Determine the [x, y] coordinate at the center of the cell enclosing the given text.  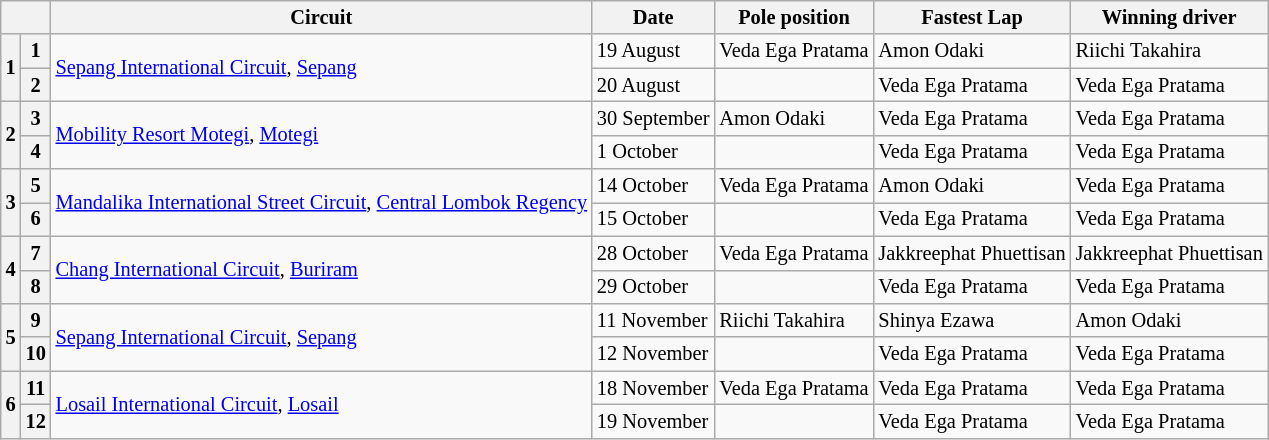
30 September [653, 118]
12 [36, 421]
14 October [653, 186]
9 [36, 320]
Pole position [794, 17]
Mobility Resort Motegi, Motegi [322, 134]
Losail International Circuit, Losail [322, 404]
11 [36, 388]
Fastest Lap [972, 17]
19 November [653, 421]
12 November [653, 354]
Shinya Ezawa [972, 320]
15 October [653, 219]
Winning driver [1170, 17]
Mandalika International Street Circuit, Central Lombok Regency [322, 202]
11 November [653, 320]
29 October [653, 287]
Chang International Circuit, Buriram [322, 270]
10 [36, 354]
7 [36, 253]
Circuit [322, 17]
18 November [653, 388]
8 [36, 287]
1 October [653, 152]
28 October [653, 253]
19 August [653, 51]
20 August [653, 85]
Date [653, 17]
